From the cell containing the given text, extract its center point as (X, Y) coordinate. 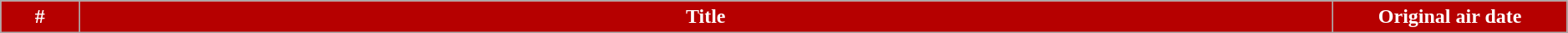
Original air date (1450, 17)
Title (706, 17)
# (40, 17)
